Output the [x, y] coordinate of the center of the cell containing the given text.  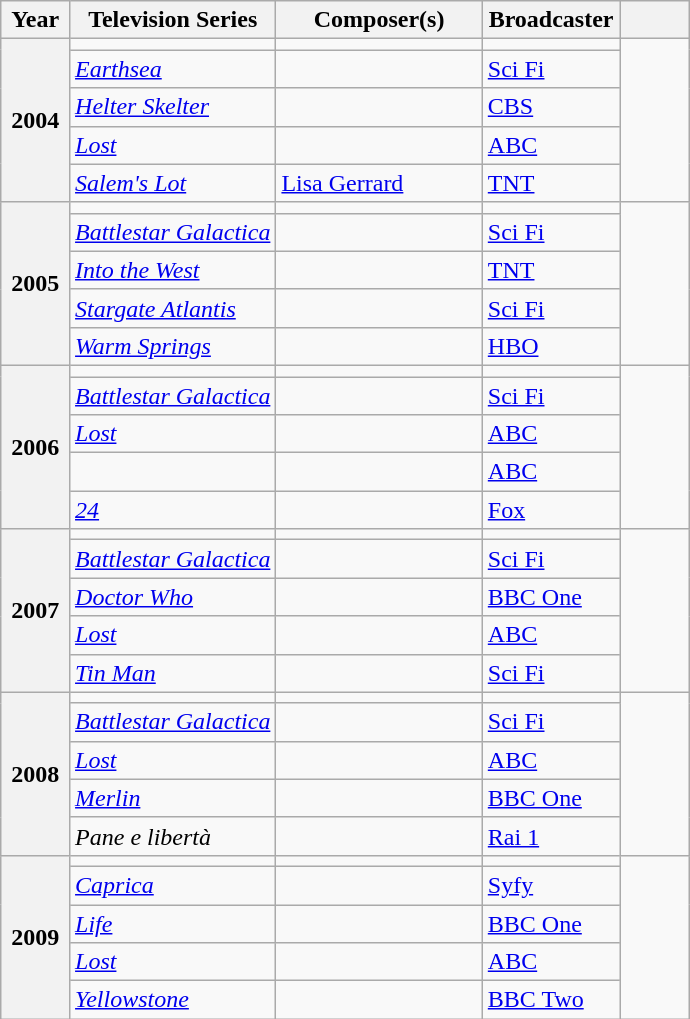
Caprica [173, 885]
Fox [551, 510]
CBS [551, 107]
2009 [36, 936]
Tin Man [173, 673]
2008 [36, 774]
Broadcaster [551, 20]
Stargate Atlantis [173, 308]
Into the West [173, 270]
Yellowstone [173, 1000]
Earthsea [173, 69]
Rai 1 [551, 836]
Composer(s) [379, 20]
Year [36, 20]
2005 [36, 284]
2004 [36, 120]
Life [173, 923]
HBO [551, 346]
BBC Two [551, 1000]
24 [173, 510]
Pane e libertà [173, 836]
Helter Skelter [173, 107]
Merlin [173, 798]
Doctor Who [173, 597]
2006 [36, 446]
2007 [36, 610]
Syfy [551, 885]
Salem's Lot [173, 183]
Television Series [173, 20]
Lisa Gerrard [379, 183]
Warm Springs [173, 346]
